Find where the given text appears and provide that cell's center as (x, y) coordinate. 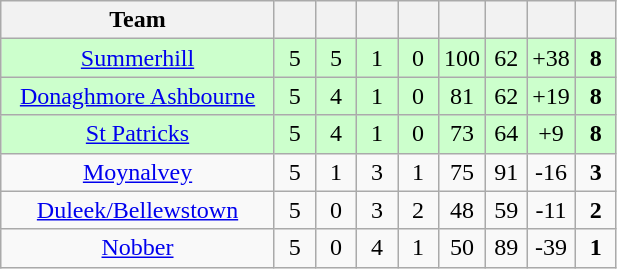
48 (462, 210)
Team (138, 20)
Moynalvey (138, 172)
81 (462, 96)
+9 (552, 134)
75 (462, 172)
50 (462, 248)
Donaghmore Ashbourne (138, 96)
100 (462, 58)
59 (506, 210)
73 (462, 134)
Summerhill (138, 58)
St Patricks (138, 134)
Duleek/Bellewstown (138, 210)
64 (506, 134)
89 (506, 248)
Nobber (138, 248)
-39 (552, 248)
+38 (552, 58)
-16 (552, 172)
+19 (552, 96)
-11 (552, 210)
91 (506, 172)
